Identify which cell holds the provided text, then report its (x, y) central coordinate. 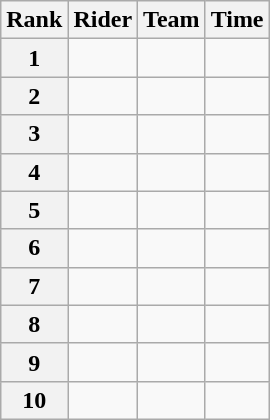
2 (34, 96)
5 (34, 210)
4 (34, 172)
10 (34, 400)
Time (237, 20)
6 (34, 248)
Rank (34, 20)
1 (34, 58)
Team (172, 20)
8 (34, 324)
7 (34, 286)
9 (34, 362)
Rider (103, 20)
3 (34, 134)
